Identify which cell holds the provided text, then report its (X, Y) central coordinate. 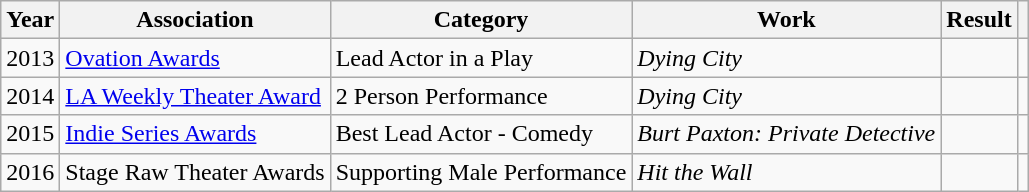
2015 (30, 134)
Best Lead Actor - Comedy (481, 134)
2 Person Performance (481, 96)
Work (786, 20)
Lead Actor in a Play (481, 58)
2016 (30, 172)
Hit the Wall (786, 172)
2014 (30, 96)
Ovation Awards (195, 58)
Category (481, 20)
LA Weekly Theater Award (195, 96)
Indie Series Awards (195, 134)
Result (979, 20)
Burt Paxton: Private Detective (786, 134)
Association (195, 20)
2013 (30, 58)
Supporting Male Performance (481, 172)
Stage Raw Theater Awards (195, 172)
Year (30, 20)
